Extract the [X, Y] coordinate from the center of the cell holding the provided text.  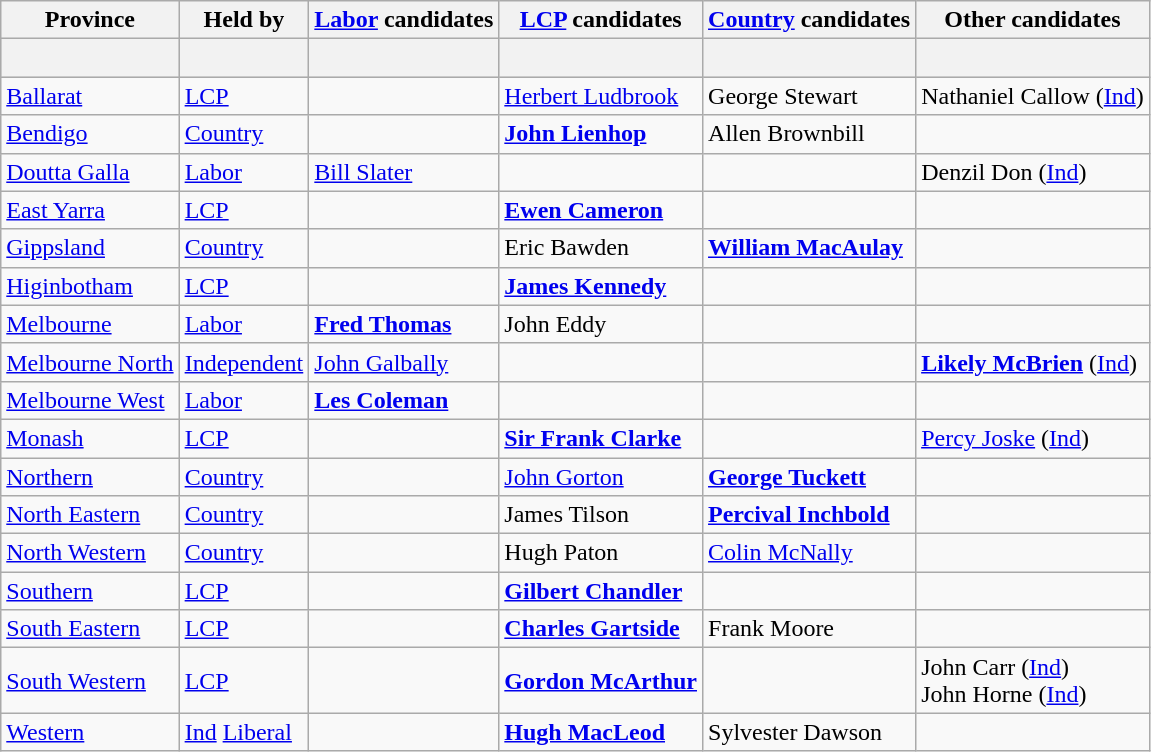
Charles Gartside [601, 629]
Nathaniel Callow (Ind) [1033, 96]
John Eddy [601, 324]
Denzil Don (Ind) [1033, 172]
Labor candidates [404, 20]
Doutta Galla [90, 172]
Independent [244, 362]
Bill Slater [404, 172]
Monash [90, 438]
Les Coleman [404, 400]
Gilbert Chandler [601, 591]
North Eastern [90, 515]
Ind Liberal [244, 732]
Melbourne West [90, 400]
Higinbotham [90, 286]
North Western [90, 553]
George Stewart [810, 96]
Herbert Ludbrook [601, 96]
Southern [90, 591]
Hugh MacLeod [601, 732]
George Tuckett [810, 477]
Ballarat [90, 96]
Hugh Paton [601, 553]
Fred Thomas [404, 324]
Gordon McArthur [601, 680]
LCP candidates [601, 20]
South Eastern [90, 629]
Sir Frank Clarke [601, 438]
Ewen Cameron [601, 210]
William MacAulay [810, 248]
Colin McNally [810, 553]
Percival Inchbold [810, 515]
Northern [90, 477]
Likely McBrien (Ind) [1033, 362]
Province [90, 20]
John Galbally [404, 362]
John Lienhop [601, 134]
East Yarra [90, 210]
Melbourne [90, 324]
Melbourne North [90, 362]
John Gorton [601, 477]
Gippsland [90, 248]
Percy Joske (Ind) [1033, 438]
Other candidates [1033, 20]
Frank Moore [810, 629]
James Kennedy [601, 286]
Allen Brownbill [810, 134]
Sylvester Dawson [810, 732]
John Carr (Ind) John Horne (Ind) [1033, 680]
Western [90, 732]
South Western [90, 680]
Country candidates [810, 20]
Eric Bawden [601, 248]
Bendigo [90, 134]
James Tilson [601, 515]
Held by [244, 20]
